Provide the (X, Y) coordinate of the cell's center where the given text is located.  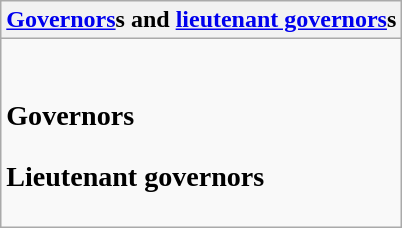
Governorss and lieutenant governorss (202, 20)
GovernorsLieutenant governors (202, 133)
